Capture the cell that displays the provided text and extract its [x, y] central coordinate. 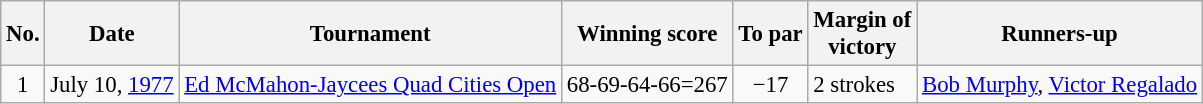
Bob Murphy, Victor Regalado [1060, 85]
2 strokes [862, 85]
68-69-64-66=267 [647, 85]
Winning score [647, 34]
Ed McMahon-Jaycees Quad Cities Open [370, 85]
No. [23, 34]
To par [770, 34]
Runners-up [1060, 34]
Margin ofvictory [862, 34]
Tournament [370, 34]
−17 [770, 85]
July 10, 1977 [112, 85]
1 [23, 85]
Date [112, 34]
